Identify which cell holds the provided text, then report its [x, y] central coordinate. 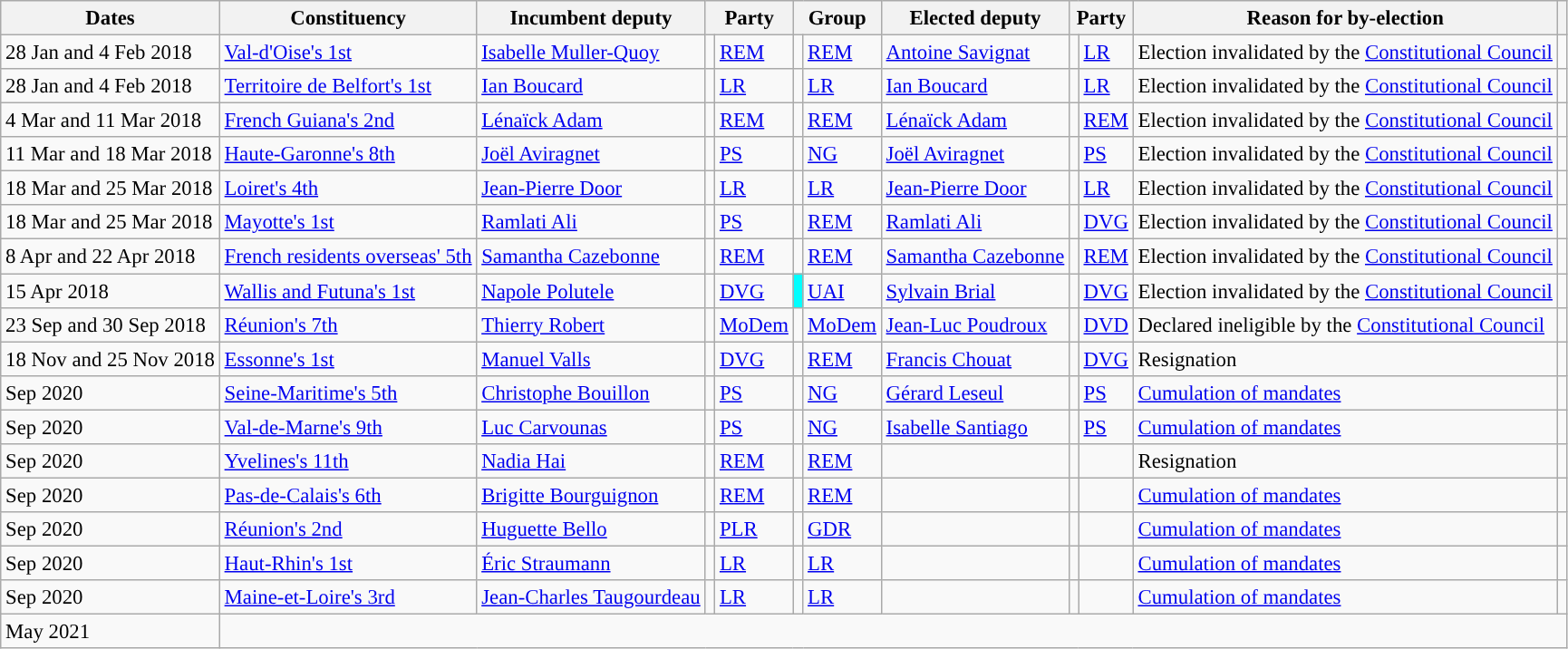
Val-d'Oise's 1st [348, 53]
Maine-et-Loire's 3rd [348, 597]
Elected deputy [975, 18]
Gérard Leseul [975, 392]
Nadia Hai [591, 461]
15 Apr 2018 [111, 291]
Sylvain Brial [975, 291]
Huguette Bello [591, 529]
Christophe Bouillon [591, 392]
8 Apr and 22 Apr 2018 [111, 257]
Éric Straumann [591, 563]
Dates [111, 18]
Pas-de-Calais's 6th [348, 495]
Réunion's 2nd [348, 529]
18 Nov and 25 Nov 2018 [111, 359]
UAI [843, 291]
Thierry Robert [591, 324]
Isabelle Santiago [975, 427]
DVD [1106, 324]
French Guiana's 2nd [348, 121]
Réunion's 7th [348, 324]
Luc Carvounas [591, 427]
Haute-Garonne's 8th [348, 154]
23 Sep and 30 Sep 2018 [111, 324]
GDR [843, 529]
Jean-Luc Poudroux [975, 324]
Territoire de Belfort's 1st [348, 86]
4 Mar and 11 Mar 2018 [111, 121]
Antoine Savignat [975, 53]
Yvelines's 11th [348, 461]
Napole Polutele [591, 291]
Jean-Charles Taugourdeau [591, 597]
Loiret's 4th [348, 189]
Constituency [348, 18]
French residents overseas' 5th [348, 257]
Seine-Maritime's 5th [348, 392]
Essonne's 1st [348, 359]
Mayotte's 1st [348, 222]
Group [837, 18]
Isabelle Muller-Quoy [591, 53]
Haut-Rhin's 1st [348, 563]
Reason for by-election [1345, 18]
May 2021 [111, 632]
Wallis and Futuna's 1st [348, 291]
11 Mar and 18 Mar 2018 [111, 154]
PLR [754, 529]
Brigitte Bourguignon [591, 495]
Manuel Valls [591, 359]
Declared ineligible by the Constitutional Council [1345, 324]
Francis Chouat [975, 359]
Val-de-Marne's 9th [348, 427]
Incumbent deputy [591, 18]
